Return (x, y) of the center of cell containing provided text 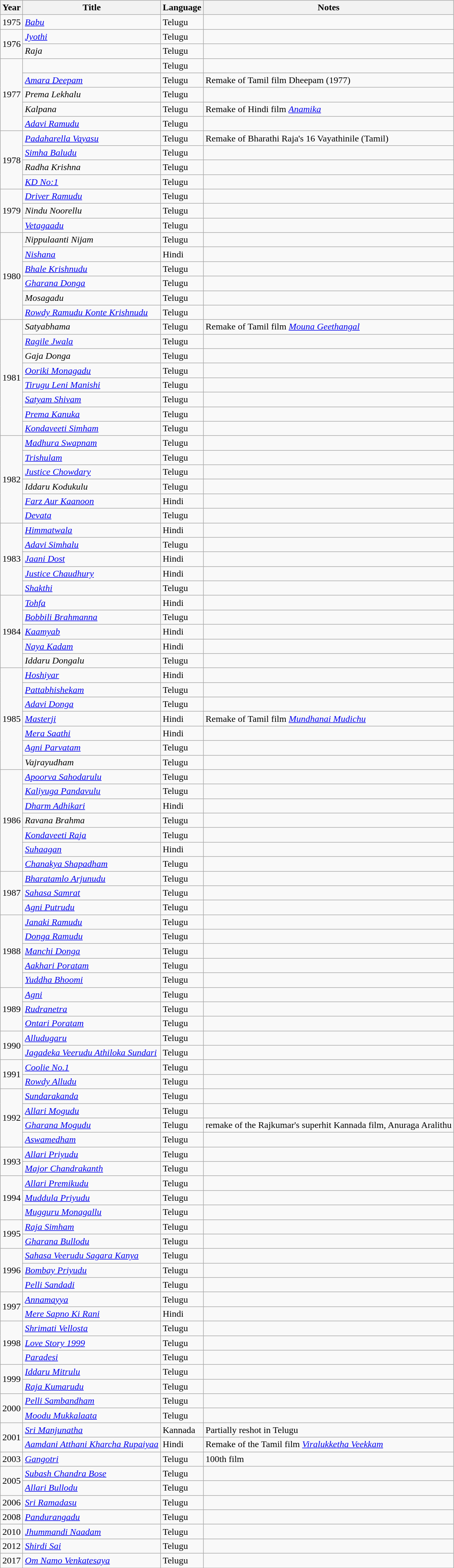
Apoorva Sahodarulu (92, 777)
Major Chandrakanth (92, 1169)
Shakthi (92, 588)
Pelli Sandadi (92, 1285)
Bharatamlo Arjunudu (92, 878)
1977 (11, 95)
Love Story 1999 (92, 1343)
Trishulam (92, 458)
Simha Baludu (92, 153)
Mosagadu (92, 298)
Donga Ramudu (92, 937)
Prema Lekhalu (92, 95)
Adavi Donga (92, 704)
1987 (11, 893)
Aswamedham (92, 1140)
Tohfa (92, 602)
Paradesi (92, 1358)
1989 (11, 1009)
Vetagaadu (92, 225)
Shrimati Vellosta (92, 1328)
Notes (328, 8)
Jhummandi Naadam (92, 1531)
Bhale Krishnudu (92, 269)
Mugguru Monagallu (92, 1212)
1976 (11, 44)
Kaliyuga Pandavulu (92, 791)
1984 (11, 631)
Janaki Ramudu (92, 922)
Gangotri (92, 1459)
Dharm Adhikari (92, 806)
Coolie No.1 (92, 1067)
Mera Saathi (92, 733)
Om Namo Venkatesaya (92, 1560)
Driver Ramudu (92, 196)
Iddaru Mitrulu (92, 1372)
remake of the Rajkumar's superhit Kannada film, Anuraga Aralithu (328, 1125)
Pelli Sambandham (92, 1401)
Bombay Priyudu (92, 1270)
Jagadeka Veerudu Athiloka Sundari (92, 1052)
Allari Bullodu (92, 1488)
Aakhari Poratam (92, 966)
Himmatwala (92, 530)
1985 (11, 719)
2000 (11, 1408)
Remake of Bharathi Raja's 16 Vayathinile (Tamil) (328, 138)
Nindu Noorellu (92, 211)
Yuddha Bhoomi (92, 980)
Annamayya (92, 1299)
Rowdy Ramudu Konte Krishnudu (92, 312)
1994 (11, 1198)
Jaani Dost (92, 559)
Alludugaru (92, 1038)
Remake of Hindi film Anamika (328, 109)
Kalpana (92, 109)
Nippulaanti Nijam (92, 240)
Prema Kanuka (92, 414)
Sahasa Veerudu Sagara Kanya (92, 1256)
Nishana (92, 254)
Gaja Donga (92, 356)
Gharana Mogudu (92, 1125)
Madhura Swapnam (92, 443)
Sundarakanda (92, 1096)
Ravana Brahma (92, 820)
Kaamyab (92, 631)
Satyabhama (92, 327)
Raja Simham (92, 1227)
1980 (11, 276)
Sri Ramadasu (92, 1502)
Language (182, 8)
Shirdi Sai (92, 1546)
Agni Parvatam (92, 748)
Hoshiyar (92, 675)
Masterji (92, 719)
Remake of Tamil film Mundhanai Mudichu (328, 719)
2008 (11, 1517)
1993 (11, 1162)
KD No:1 (92, 182)
Farz Aur Kaanoon (92, 501)
Kondaveeti Simham (92, 429)
100th film (328, 1459)
2010 (11, 1531)
Amara Deepam (92, 80)
Muddula Priyudu (92, 1198)
Radha Krishna (92, 167)
Raja (92, 51)
Allari Mogudu (92, 1111)
Allari Priyudu (92, 1154)
Agni (92, 994)
Rowdy Alludu (92, 1081)
Adavi Simhalu (92, 545)
Rudranetra (92, 1009)
Manchi Donga (92, 951)
Mere Sapno Ki Rani (92, 1314)
Partially reshot in Telugu (328, 1430)
1999 (11, 1379)
1975 (11, 22)
Babu (92, 22)
Ooriki Monagadu (92, 370)
2006 (11, 1502)
Adavi Ramudu (92, 124)
Allari Premikudu (92, 1183)
1998 (11, 1343)
1991 (11, 1074)
Ragile Jwala (92, 341)
Gharana Donga (92, 283)
Moodu Mukkalaata (92, 1415)
Year (11, 8)
1982 (11, 479)
Chanakya Shapadham (92, 864)
1990 (11, 1045)
Kannada (182, 1430)
Pattabhishekam (92, 690)
Jyothi (92, 37)
Ontari Poratam (92, 1023)
Sri Manjunatha (92, 1430)
Satyam Shivam (92, 399)
Justice Chaudhury (92, 574)
Iddaru Kodukulu (92, 487)
Justice Chowdary (92, 472)
Remake of Tamil film Mouna Geethangal (328, 327)
Sahasa Samrat (92, 893)
1996 (11, 1270)
Tirugu Leni Manishi (92, 385)
2005 (11, 1481)
1986 (11, 820)
Iddaru Dongalu (92, 661)
2012 (11, 1546)
2003 (11, 1459)
Remake of the Tamil film Viralukketha Veekkam (328, 1444)
Devata (92, 516)
Naya Kadam (92, 646)
Suhaagan (92, 849)
1988 (11, 951)
2017 (11, 1560)
1997 (11, 1306)
Gharana Bullodu (92, 1241)
1992 (11, 1118)
Title (92, 8)
Bobbili Brahmanna (92, 617)
1978 (11, 160)
Padaharella Vayasu (92, 138)
Raja Kumarudu (92, 1386)
Kondaveeti Raja (92, 835)
Subash Chandra Bose (92, 1473)
1979 (11, 211)
Agni Putrudu (92, 908)
Aamdani Atthani Kharcha Rupaiyaa (92, 1444)
Pandurangadu (92, 1517)
Remake of Tamil film Dheepam (1977) (328, 80)
1981 (11, 378)
Vajrayudham (92, 762)
1995 (11, 1234)
2001 (11, 1437)
1983 (11, 559)
